Return [x, y] of the center of cell containing provided text 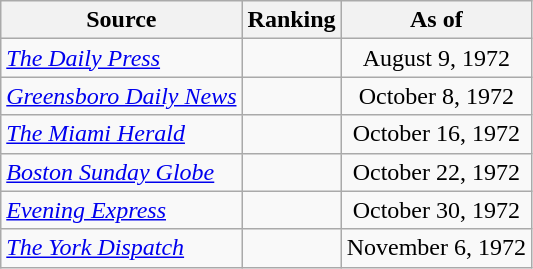
November 6, 1972 [436, 248]
Source [122, 20]
Greensboro Daily News [122, 96]
October 30, 1972 [436, 210]
October 22, 1972 [436, 172]
The Miami Herald [122, 134]
October 16, 1972 [436, 134]
The Daily Press [122, 58]
August 9, 1972 [436, 58]
As of [436, 20]
Boston Sunday Globe [122, 172]
The York Dispatch [122, 248]
Ranking [292, 20]
October 8, 1972 [436, 96]
Evening Express [122, 210]
